For the text-containing cell, return its midpoint in (X, Y) coordinate format. 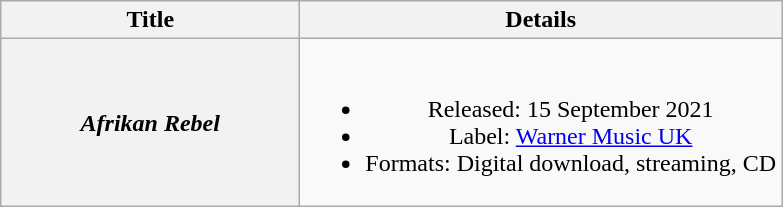
Afrikan Rebel (150, 122)
Details (541, 20)
Title (150, 20)
Released: 15 September 2021Label: Warner Music UKFormats: Digital download, streaming, CD (541, 122)
